Provide the [x, y] coordinate of the cell's center where the given text is located.  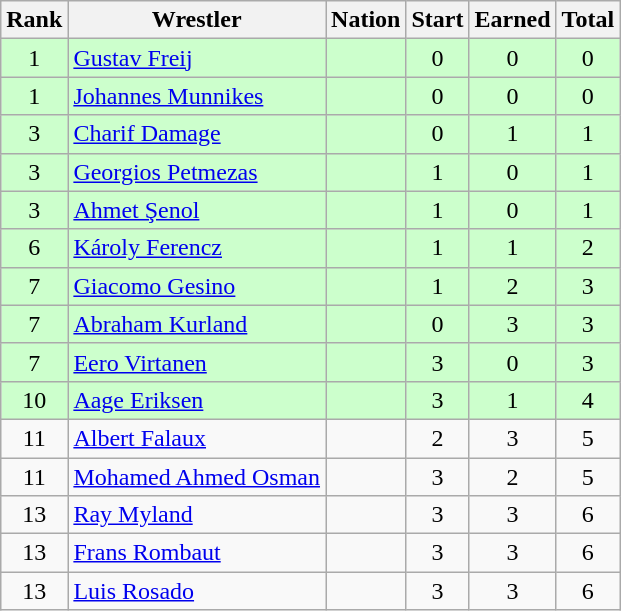
Ahmet Şenol [197, 210]
Total [588, 20]
Gustav Freij [197, 58]
Frans Rombaut [197, 553]
Eero Virtanen [197, 362]
Georgios Petmezas [197, 172]
Earned [512, 20]
4 [588, 400]
Abraham Kurland [197, 324]
Aage Eriksen [197, 400]
Start [438, 20]
10 [34, 400]
Albert Falaux [197, 438]
Luis Rosado [197, 591]
Rank [34, 20]
Károly Ferencz [197, 248]
Charif Damage [197, 134]
Mohamed Ahmed Osman [197, 477]
Johannes Munnikes [197, 96]
Wrestler [197, 20]
Ray Myland [197, 515]
Nation [366, 20]
Giacomo Gesino [197, 286]
